Detect which cell encompasses the target text, then output its [x, y] center coordinate. 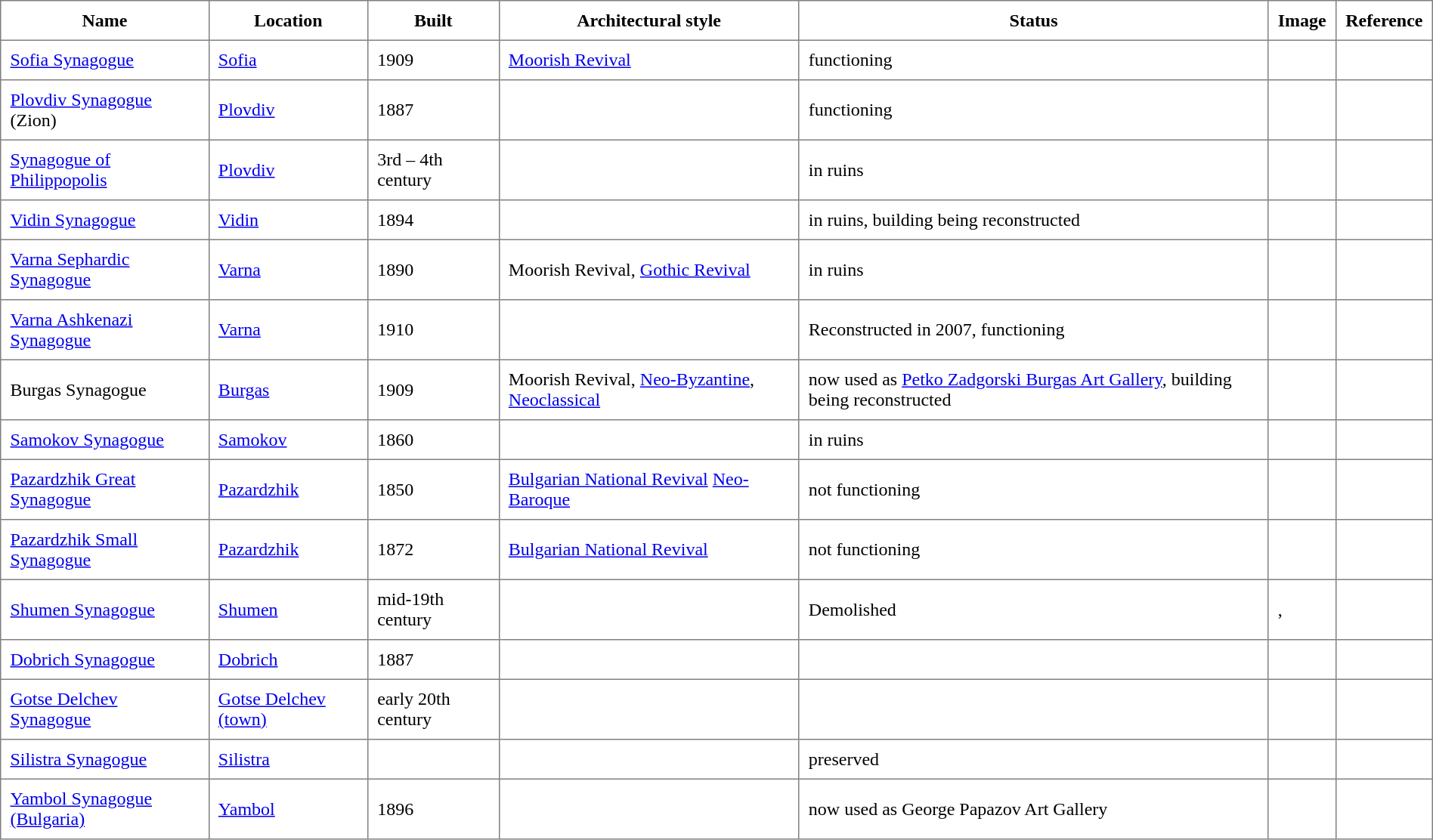
Pazardzhik Small Synagogue [104, 550]
Varna Sephardic Synagogue [104, 270]
1850 [433, 489]
Architectural style [648, 20]
Burgas Synagogue [104, 390]
Sofia [288, 60]
Vidin [288, 220]
Name [104, 20]
Yambol [288, 809]
Location [288, 20]
Pazardzhik Great Synagogue [104, 489]
Vidin Synagogue [104, 220]
Yambol Synagogue (Bulgaria) [104, 809]
now used as George Papazov Art Gallery [1034, 809]
Moorish Revival, Gothic Revival [648, 270]
in ruins, building being reconstructed [1034, 220]
3rd – 4th century [433, 170]
early 20th century [433, 709]
Synagogue of Philippopolis [104, 170]
Gotse Delchev Synagogue [104, 709]
1894 [433, 220]
Dobrich Synagogue [104, 659]
Plovdiv Synagogue (Zion) [104, 110]
mid-19th century [433, 610]
Moorish Revival, Neo-Byzantine, Neoclassical [648, 390]
Bulgarian National Revival [648, 550]
Varna Ashkenazi Synagogue [104, 330]
Dobrich [288, 659]
, [1301, 610]
Burgas [288, 390]
Shumen Synagogue [104, 610]
Status [1034, 20]
Samokov Synagogue [104, 440]
Bulgarian National Revival Neo-Baroque [648, 489]
Moorish Revival [648, 60]
Sofia Synagogue [104, 60]
Reconstructed in 2007, functioning [1034, 330]
preserved [1034, 759]
Shumen [288, 610]
Samokov [288, 440]
Built [433, 20]
1872 [433, 550]
Gotse Delchev (town) [288, 709]
1910 [433, 330]
1896 [433, 809]
Silistra Synagogue [104, 759]
Image [1301, 20]
1890 [433, 270]
Reference [1385, 20]
now used as Petko Zadgorski Burgas Art Gallery, building being reconstructed [1034, 390]
1860 [433, 440]
Silistra [288, 759]
Demolished [1034, 610]
